Return the [X, Y] coordinate for the center point of the cell that contains the specified text.  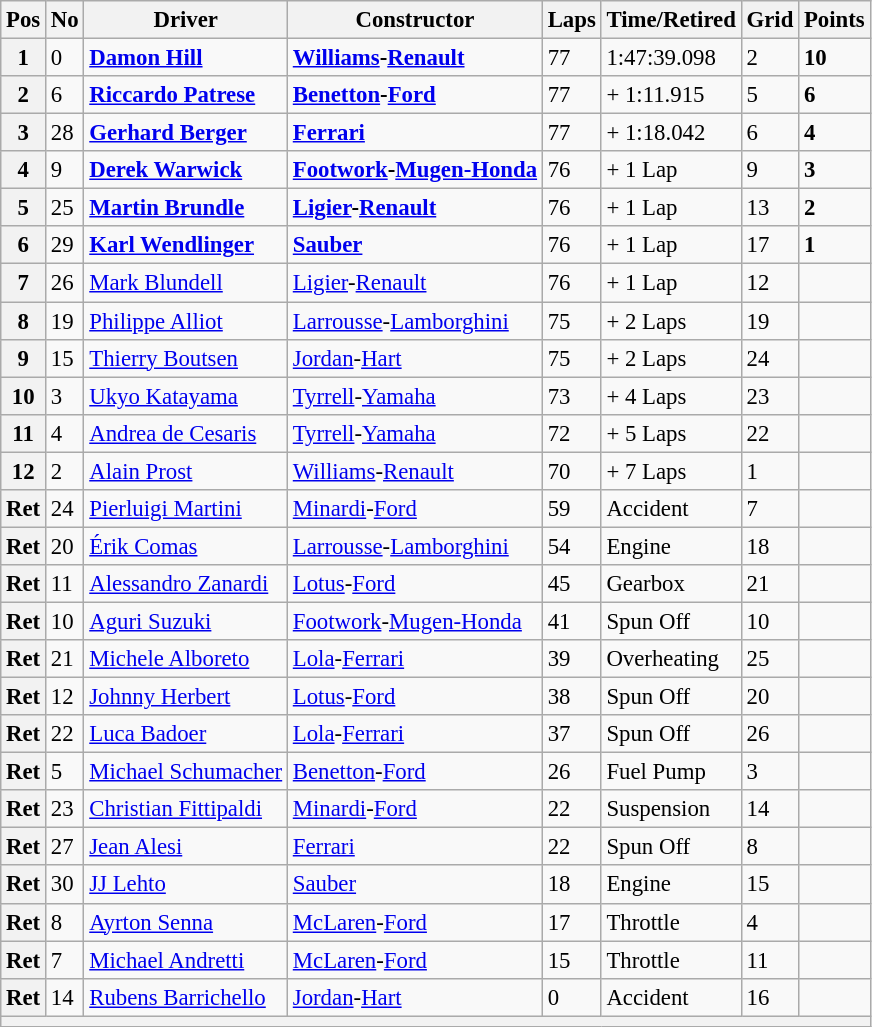
Driver [186, 20]
Érik Comas [186, 546]
No [65, 20]
28 [65, 133]
Laps [572, 20]
Michael Schumacher [186, 772]
JJ Lehto [186, 885]
30 [65, 885]
Philippe Alliot [186, 321]
72 [572, 433]
+ 1:18.042 [671, 133]
Luca Badoer [186, 734]
Gearbox [671, 584]
Rubens Barrichello [186, 997]
Ayrton Senna [186, 922]
Alessandro Zanardi [186, 584]
Pos [24, 20]
39 [572, 659]
Michael Andretti [186, 960]
Thierry Boutsen [186, 358]
54 [572, 546]
Michele Alboreto [186, 659]
45 [572, 584]
73 [572, 396]
41 [572, 621]
Time/Retired [671, 20]
Mark Blundell [186, 283]
Jean Alesi [186, 847]
Constructor [414, 20]
Fuel Pump [671, 772]
Riccardo Patrese [186, 95]
Aguri Suzuki [186, 621]
Grid [770, 20]
13 [770, 208]
38 [572, 697]
+ 7 Laps [671, 471]
70 [572, 471]
29 [65, 245]
Johnny Herbert [186, 697]
59 [572, 509]
+ 5 Laps [671, 433]
Christian Fittipaldi [186, 809]
Karl Wendlinger [186, 245]
Pierluigi Martini [186, 509]
16 [770, 997]
Derek Warwick [186, 170]
37 [572, 734]
Suspension [671, 809]
Gerhard Berger [186, 133]
Ukyo Katayama [186, 396]
Martin Brundle [186, 208]
Alain Prost [186, 471]
1:47:39.098 [671, 58]
+ 4 Laps [671, 396]
27 [65, 847]
Andrea de Cesaris [186, 433]
Damon Hill [186, 58]
+ 1:11.915 [671, 95]
Points [834, 20]
Overheating [671, 659]
